Search for the cell housing the specified text and yield its [x, y] center coordinate. 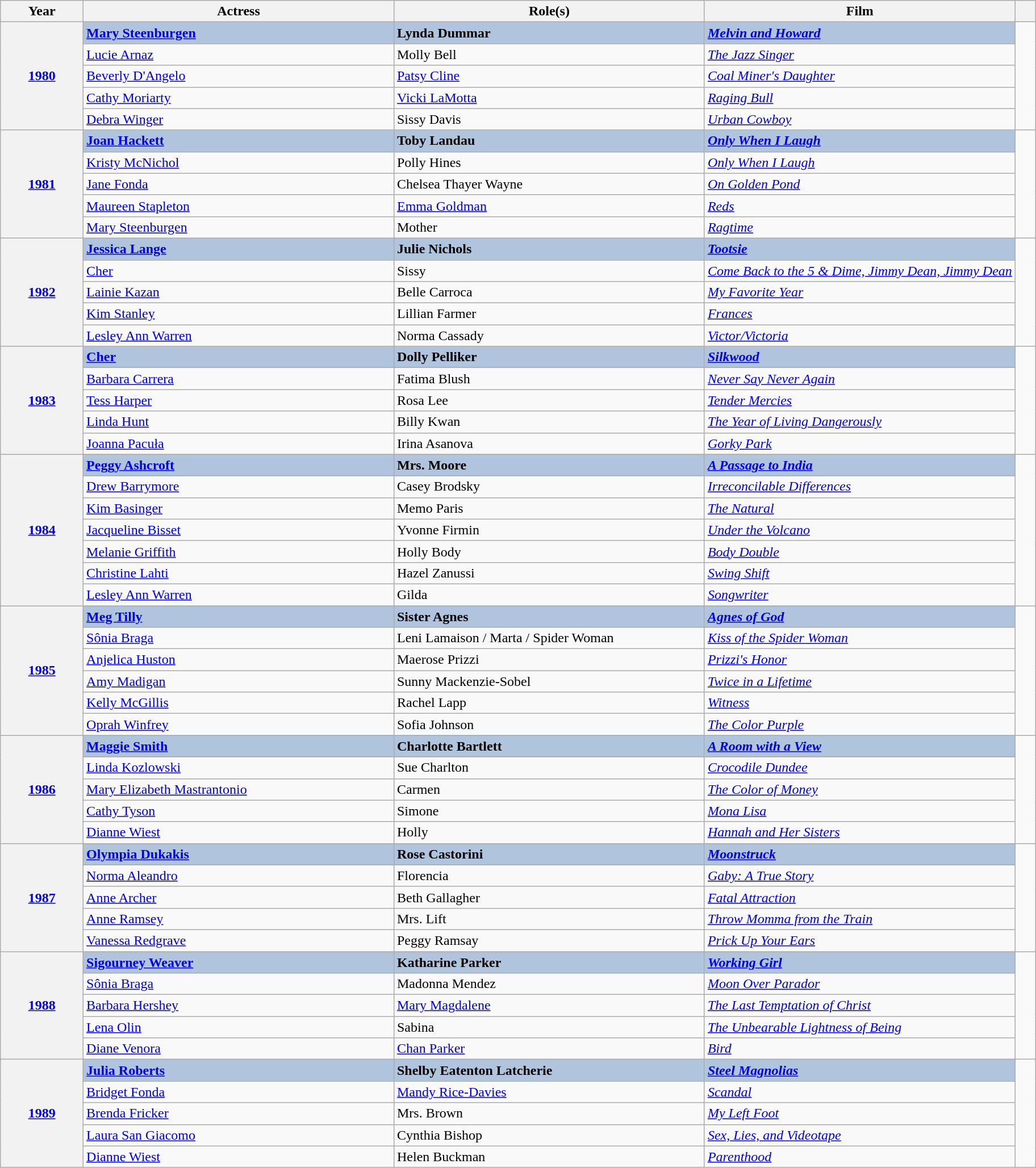
Film [860, 11]
Beth Gallagher [549, 897]
Tender Mercies [860, 400]
Carmen [549, 789]
Mary Magdalene [549, 1006]
Vanessa Redgrave [239, 940]
My Favorite Year [860, 292]
Chan Parker [549, 1049]
Silkwood [860, 357]
Irina Asanova [549, 443]
Meg Tilly [239, 616]
Kim Stanley [239, 314]
Toby Landau [549, 141]
Gilda [549, 595]
Kristy McNichol [239, 162]
Jacqueline Bisset [239, 530]
Gorky Park [860, 443]
My Left Foot [860, 1113]
Olympia Dukakis [239, 854]
Ragtime [860, 227]
The Color Purple [860, 725]
Barbara Carrera [239, 379]
Rose Castorini [549, 854]
Patsy Cline [549, 76]
Bridget Fonda [239, 1092]
Holly Body [549, 551]
Frances [860, 314]
Cynthia Bishop [549, 1135]
Throw Momma from the Train [860, 919]
Bird [860, 1049]
Mother [549, 227]
Tootsie [860, 249]
Kim Basinger [239, 508]
Lynda Dummar [549, 33]
Holly [549, 832]
Barbara Hershey [239, 1006]
Melanie Griffith [239, 551]
Julia Roberts [239, 1070]
Diane Venora [239, 1049]
Linda Kozlowski [239, 768]
Billy Kwan [549, 422]
The Jazz Singer [860, 55]
Madonna Mendez [549, 984]
Helen Buckman [549, 1157]
Vicki LaMotta [549, 98]
Songwriter [860, 595]
1985 [42, 670]
Maureen Stapleton [239, 206]
Peggy Ramsay [549, 940]
Anne Archer [239, 897]
Amy Madigan [239, 681]
Victor/Victoria [860, 336]
Never Say Never Again [860, 379]
Role(s) [549, 11]
Sofia Johnson [549, 725]
1980 [42, 76]
1988 [42, 1006]
Gaby: A True Story [860, 876]
Jessica Lange [239, 249]
Lucie Arnaz [239, 55]
Beverly D'Angelo [239, 76]
Hazel Zanussi [549, 573]
The Color of Money [860, 789]
Rosa Lee [549, 400]
Debra Winger [239, 119]
1989 [42, 1113]
Working Girl [860, 962]
Casey Brodsky [549, 487]
Dolly Pelliker [549, 357]
Mrs. Lift [549, 919]
Julie Nichols [549, 249]
Prick Up Your Ears [860, 940]
Anjelica Huston [239, 660]
Emma Goldman [549, 206]
1981 [42, 184]
Norma Cassady [549, 336]
Moon Over Parador [860, 984]
Raging Bull [860, 98]
Rachel Lapp [549, 703]
Memo Paris [549, 508]
Oprah Winfrey [239, 725]
Leni Lamaison / Marta / Spider Woman [549, 638]
Sigourney Weaver [239, 962]
Polly Hines [549, 162]
Anne Ramsey [239, 919]
Maerose Prizzi [549, 660]
A Room with a View [860, 746]
Christine Lahti [239, 573]
Sunny Mackenzie-Sobel [549, 681]
Peggy Ashcroft [239, 465]
Mona Lisa [860, 811]
Moonstruck [860, 854]
The Year of Living Dangerously [860, 422]
Lainie Kazan [239, 292]
Mrs. Moore [549, 465]
Molly Bell [549, 55]
Under the Volcano [860, 530]
1987 [42, 897]
Sister Agnes [549, 616]
Hannah and Her Sisters [860, 832]
Yvonne Firmin [549, 530]
Mandy Rice-Davies [549, 1092]
On Golden Pond [860, 184]
Katharine Parker [549, 962]
Maggie Smith [239, 746]
Sabina [549, 1027]
Twice in a Lifetime [860, 681]
Belle Carroca [549, 292]
Melvin and Howard [860, 33]
Agnes of God [860, 616]
Irreconcilable Differences [860, 487]
Year [42, 11]
The Unbearable Lightness of Being [860, 1027]
Body Double [860, 551]
Parenthood [860, 1157]
Mary Elizabeth Mastrantonio [239, 789]
Mrs. Brown [549, 1113]
1984 [42, 530]
A Passage to India [860, 465]
Sissy Davis [549, 119]
1982 [42, 292]
Kiss of the Spider Woman [860, 638]
Florencia [549, 876]
Brenda Fricker [239, 1113]
Shelby Eatenton Latcherie [549, 1070]
Jane Fonda [239, 184]
Prizzi's Honor [860, 660]
Joan Hackett [239, 141]
Tess Harper [239, 400]
Sue Charlton [549, 768]
Actress [239, 11]
Witness [860, 703]
Fatal Attraction [860, 897]
Norma Aleandro [239, 876]
1983 [42, 400]
Steel Magnolias [860, 1070]
Urban Cowboy [860, 119]
Coal Miner's Daughter [860, 76]
Lena Olin [239, 1027]
Simone [549, 811]
Lillian Farmer [549, 314]
Cathy Tyson [239, 811]
Crocodile Dundee [860, 768]
Sissy [549, 271]
Kelly McGillis [239, 703]
Swing Shift [860, 573]
Reds [860, 206]
Come Back to the 5 & Dime, Jimmy Dean, Jimmy Dean [860, 271]
The Natural [860, 508]
Fatima Blush [549, 379]
Drew Barrymore [239, 487]
Laura San Giacomo [239, 1135]
Chelsea Thayer Wayne [549, 184]
Scandal [860, 1092]
Cathy Moriarty [239, 98]
The Last Temptation of Christ [860, 1006]
Linda Hunt [239, 422]
Charlotte Bartlett [549, 746]
Sex, Lies, and Videotape [860, 1135]
Joanna Pacuła [239, 443]
1986 [42, 789]
